Determine the (x, y) coordinate at the center of the cell enclosing the given text.  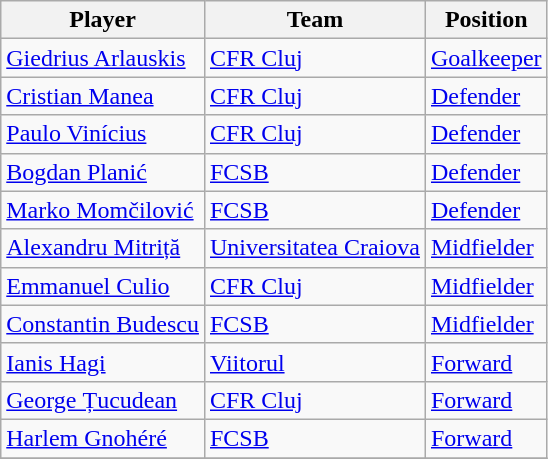
Paulo Vinícius (103, 134)
Position (486, 20)
Universitatea Craiova (314, 248)
Bogdan Planić (103, 172)
Viitorul (314, 362)
Cristian Manea (103, 96)
Marko Momčilović (103, 210)
Constantin Budescu (103, 324)
Team (314, 20)
Ianis Hagi (103, 362)
Alexandru Mitriță (103, 248)
Player (103, 20)
Giedrius Arlauskis (103, 58)
Emmanuel Culio (103, 286)
George Țucudean (103, 400)
Harlem Gnohéré (103, 438)
Goalkeeper (486, 58)
